Provide the [x, y] coordinate of the cell's center where the given text is located.  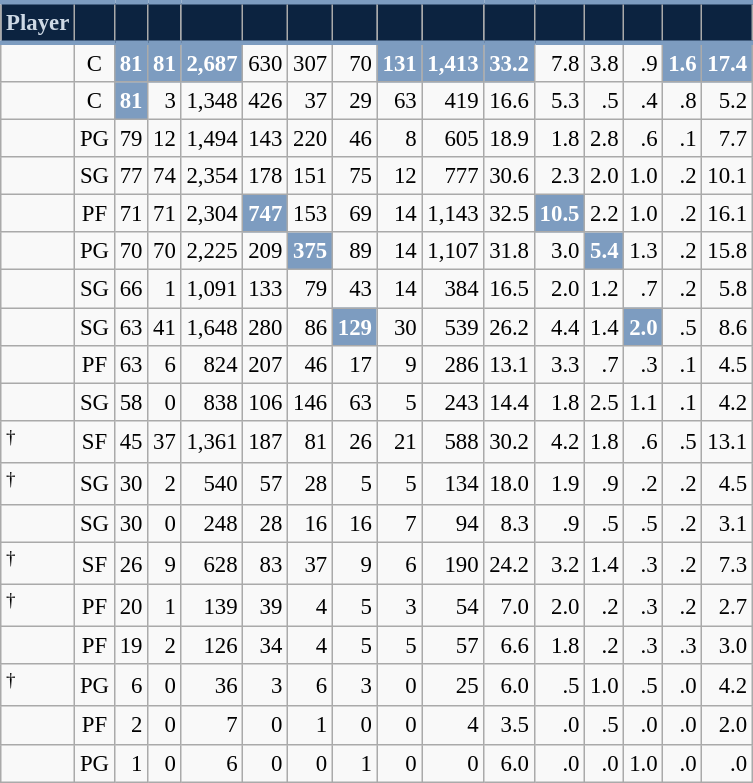
129 [354, 327]
29 [354, 101]
3.3 [559, 364]
605 [453, 139]
2,687 [212, 62]
133 [266, 289]
2.8 [604, 139]
33.2 [509, 62]
5.2 [727, 101]
426 [266, 101]
16.6 [509, 101]
384 [453, 289]
17.4 [727, 62]
15.8 [727, 251]
106 [266, 402]
18.0 [509, 484]
1.9 [559, 484]
126 [212, 646]
2,225 [212, 251]
34 [266, 646]
139 [212, 606]
3.1 [727, 524]
24.2 [509, 563]
8.6 [727, 327]
1,143 [453, 214]
243 [453, 402]
209 [266, 251]
540 [212, 484]
19 [130, 646]
2.7 [727, 606]
10.1 [727, 176]
31.8 [509, 251]
2,304 [212, 214]
143 [266, 139]
187 [266, 441]
4.4 [559, 327]
178 [266, 176]
1,091 [212, 289]
286 [453, 364]
8 [400, 139]
32.5 [509, 214]
2.3 [559, 176]
.4 [644, 101]
20 [130, 606]
190 [453, 563]
54 [453, 606]
1,494 [212, 139]
838 [212, 402]
89 [354, 251]
153 [310, 214]
1.6 [682, 62]
1.3 [644, 251]
17 [354, 364]
248 [212, 524]
10.5 [559, 214]
5.3 [559, 101]
30.2 [509, 441]
5.8 [727, 289]
539 [453, 327]
1,107 [453, 251]
74 [164, 176]
220 [310, 139]
3.8 [604, 62]
1.2 [604, 289]
45 [130, 441]
1.1 [644, 402]
36 [212, 685]
86 [310, 327]
824 [212, 364]
83 [266, 563]
30.6 [509, 176]
Player [38, 22]
131 [400, 62]
7.0 [509, 606]
.8 [682, 101]
1,348 [212, 101]
630 [266, 62]
16.1 [727, 214]
5.4 [604, 251]
75 [354, 176]
146 [310, 402]
69 [354, 214]
2.5 [604, 402]
58 [130, 402]
21 [400, 441]
588 [453, 441]
307 [310, 62]
1,413 [453, 62]
77 [130, 176]
18.9 [509, 139]
7.3 [727, 563]
7.7 [727, 139]
66 [130, 289]
134 [453, 484]
1,361 [212, 441]
419 [453, 101]
3.5 [509, 726]
375 [310, 251]
14.4 [509, 402]
43 [354, 289]
26.2 [509, 327]
151 [310, 176]
25 [453, 685]
2.2 [604, 214]
39 [266, 606]
8.3 [509, 524]
41 [164, 327]
280 [266, 327]
6.6 [509, 646]
628 [212, 563]
777 [453, 176]
1,648 [212, 327]
747 [266, 214]
16.5 [509, 289]
94 [453, 524]
2,354 [212, 176]
207 [266, 364]
3.2 [559, 563]
7.8 [559, 62]
